Return the [X, Y] coordinate for the center point of the cell that contains the specified text.  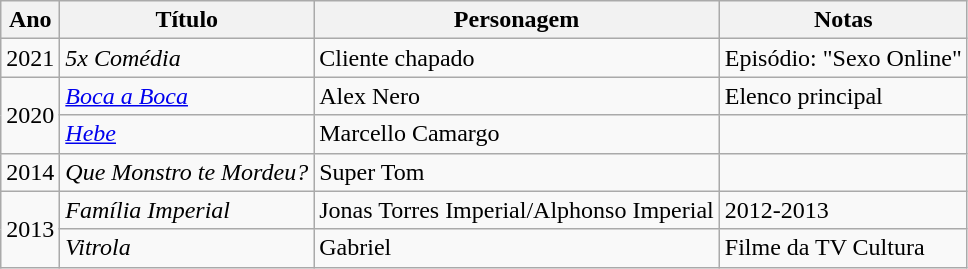
Jonas Torres Imperial/Alphonso Imperial [517, 210]
2021 [30, 58]
Elenco principal [843, 96]
Personagem [517, 20]
Super Tom [517, 172]
Família Imperial [187, 210]
Hebe [187, 134]
Cliente chapado [517, 58]
Filme da TV Cultura [843, 248]
Marcello Camargo [517, 134]
Alex Nero [517, 96]
2020 [30, 115]
Ano [30, 20]
Gabriel [517, 248]
5x Comédia [187, 58]
Vitrola [187, 248]
Título [187, 20]
Episódio: "Sexo Online" [843, 58]
Que Monstro te Mordeu? [187, 172]
Boca a Boca [187, 96]
2014 [30, 172]
2012-2013 [843, 210]
2013 [30, 229]
Notas [843, 20]
